Identify which cell holds the provided text, then report its [X, Y] central coordinate. 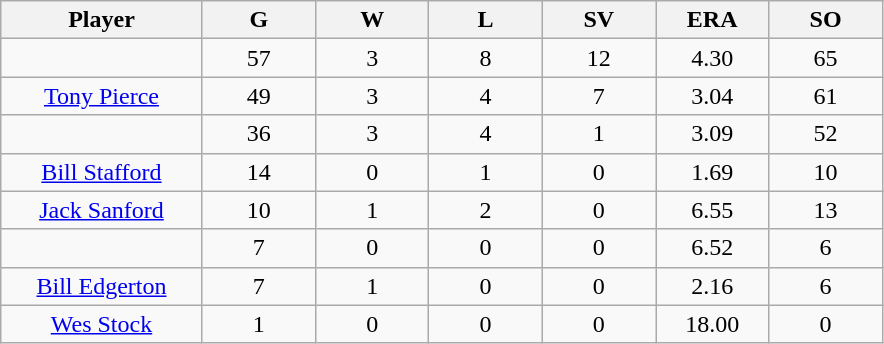
36 [258, 134]
1.69 [712, 172]
65 [826, 58]
ERA [712, 20]
3.09 [712, 134]
57 [258, 58]
Player [102, 20]
6.52 [712, 248]
6.55 [712, 210]
SV [598, 20]
Bill Stafford [102, 172]
2.16 [712, 286]
3.04 [712, 96]
SO [826, 20]
12 [598, 58]
49 [258, 96]
13 [826, 210]
G [258, 20]
61 [826, 96]
18.00 [712, 324]
14 [258, 172]
2 [486, 210]
4.30 [712, 58]
W [372, 20]
L [486, 20]
Tony Pierce [102, 96]
Bill Edgerton [102, 286]
8 [486, 58]
52 [826, 134]
Wes Stock [102, 324]
Jack Sanford [102, 210]
